Locate the cell with the specified text and output its [X, Y] center coordinate. 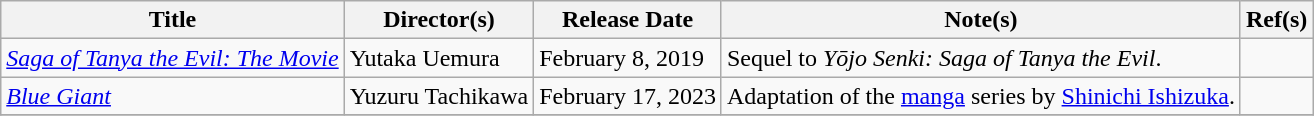
Yuzuru Tachikawa [439, 96]
Title [172, 20]
Ref(s) [1276, 20]
Blue Giant [172, 96]
Release Date [628, 20]
February 8, 2019 [628, 58]
Saga of Tanya the Evil: The Movie [172, 58]
Adaptation of the manga series by Shinichi Ishizuka. [980, 96]
Director(s) [439, 20]
Note(s) [980, 20]
Sequel to Yōjo Senki: Saga of Tanya the Evil. [980, 58]
Yutaka Uemura [439, 58]
February 17, 2023 [628, 96]
